From the cell containing the given text, extract its center point as [X, Y] coordinate. 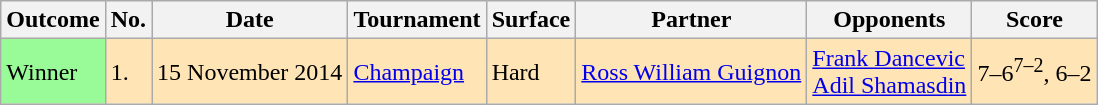
Tournament [417, 20]
Score [1034, 20]
Ross William Guignon [692, 72]
15 November 2014 [250, 72]
Winner [53, 72]
Outcome [53, 20]
Frank Dancevic Adil Shamasdin [890, 72]
Opponents [890, 20]
Hard [531, 72]
Partner [692, 20]
Date [250, 20]
7–67–2, 6–2 [1034, 72]
Surface [531, 20]
1. [128, 72]
Champaign [417, 72]
No. [128, 20]
